Determine the (x, y) coordinate at the center of the cell enclosing the given text.  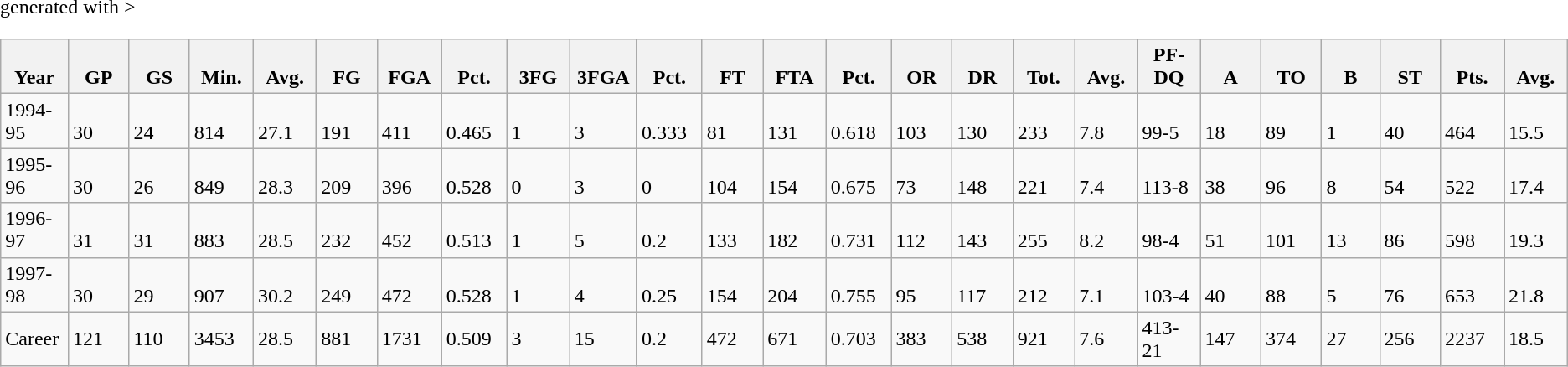
131 (795, 121)
232 (347, 230)
ST (1411, 67)
374 (1292, 339)
86 (1411, 230)
3FGA (603, 67)
0.513 (474, 230)
133 (732, 230)
96 (1292, 176)
13 (1350, 230)
29 (159, 285)
Tot. (1044, 67)
255 (1044, 230)
FT (732, 67)
Year (35, 67)
7.1 (1106, 285)
17.4 (1536, 176)
4 (603, 285)
249 (347, 285)
1996-97 (35, 230)
18 (1231, 121)
413-21 (1169, 339)
921 (1044, 339)
538 (983, 339)
104 (732, 176)
24 (159, 121)
110 (159, 339)
464 (1473, 121)
221 (1044, 176)
81 (732, 121)
88 (1292, 285)
143 (983, 230)
522 (1473, 176)
30.2 (285, 285)
112 (921, 230)
209 (347, 176)
383 (921, 339)
233 (1044, 121)
TO (1292, 67)
98-4 (1169, 230)
FGA (409, 67)
28.3 (285, 176)
147 (1231, 339)
0.618 (859, 121)
A (1231, 67)
8 (1350, 176)
671 (795, 339)
0.731 (859, 230)
881 (347, 339)
FG (347, 67)
3FG (538, 67)
814 (221, 121)
653 (1473, 285)
7.6 (1106, 339)
27 (1350, 339)
101 (1292, 230)
256 (1411, 339)
598 (1473, 230)
89 (1292, 121)
15 (603, 339)
21.8 (1536, 285)
Min. (221, 67)
Pts. (1473, 67)
B (1350, 67)
FTA (795, 67)
883 (221, 230)
103-4 (1169, 285)
Career (35, 339)
1731 (409, 339)
0.25 (669, 285)
204 (795, 285)
8.2 (1106, 230)
0.333 (669, 121)
2237 (1473, 339)
0.755 (859, 285)
130 (983, 121)
GP (99, 67)
26 (159, 176)
27.1 (285, 121)
3453 (221, 339)
396 (409, 176)
95 (921, 285)
73 (921, 176)
DR (983, 67)
1994-95 (35, 121)
0.703 (859, 339)
113-8 (1169, 176)
191 (347, 121)
1997-98 (35, 285)
76 (1411, 285)
411 (409, 121)
38 (1231, 176)
54 (1411, 176)
19.3 (1536, 230)
103 (921, 121)
7.8 (1106, 121)
0.675 (859, 176)
907 (221, 285)
148 (983, 176)
849 (221, 176)
121 (99, 339)
1995-96 (35, 176)
OR (921, 67)
15.5 (1536, 121)
GS (159, 67)
18.5 (1536, 339)
117 (983, 285)
PF-DQ (1169, 67)
51 (1231, 230)
99-5 (1169, 121)
182 (795, 230)
452 (409, 230)
0.465 (474, 121)
7.4 (1106, 176)
0.509 (474, 339)
212 (1044, 285)
